Locate the cell with the specified text and output its (x, y) center coordinate. 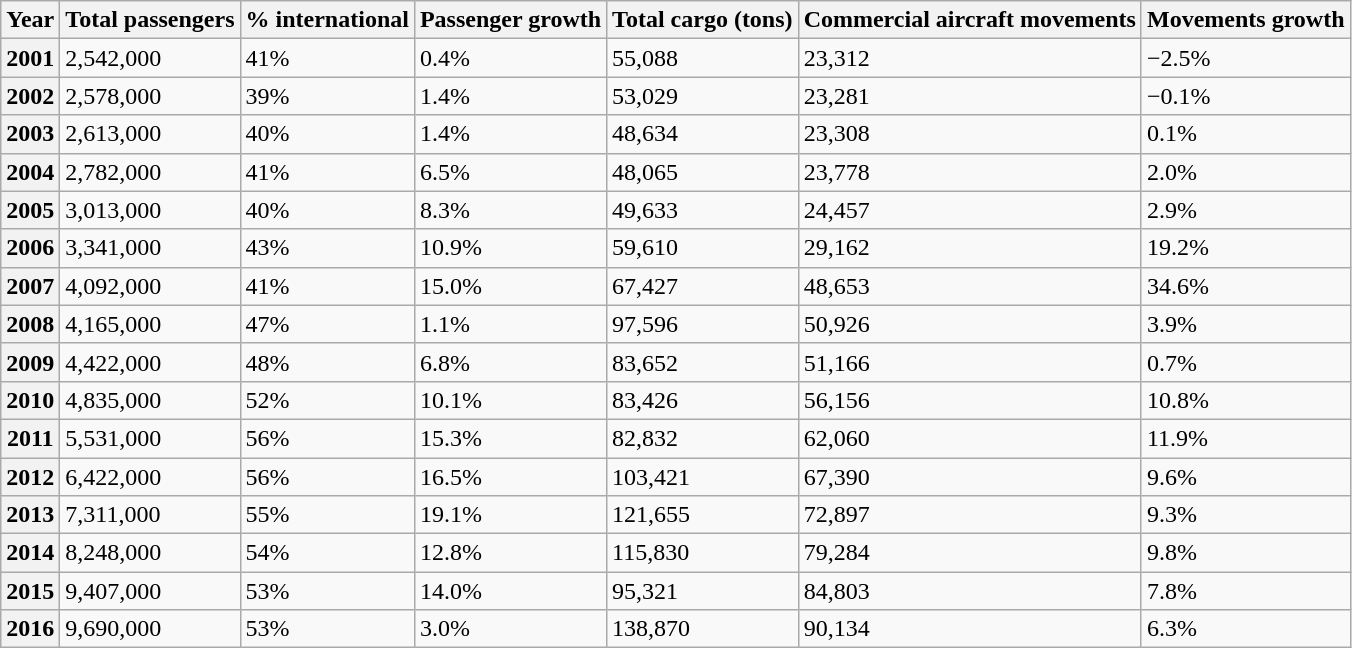
7.8% (1246, 591)
115,830 (703, 553)
2014 (30, 553)
49,633 (703, 210)
2016 (30, 629)
6.3% (1246, 629)
2012 (30, 477)
121,655 (703, 515)
34.6% (1246, 286)
2004 (30, 172)
95,321 (703, 591)
10.8% (1246, 400)
19.1% (510, 515)
Total cargo (tons) (703, 20)
2008 (30, 324)
67,390 (970, 477)
0.7% (1246, 362)
55% (327, 515)
2005 (30, 210)
2,578,000 (150, 96)
9,690,000 (150, 629)
59,610 (703, 248)
15.0% (510, 286)
2011 (30, 438)
12.8% (510, 553)
0.4% (510, 58)
39% (327, 96)
29,162 (970, 248)
3.0% (510, 629)
1.1% (510, 324)
Year (30, 20)
23,312 (970, 58)
90,134 (970, 629)
50,926 (970, 324)
Total passengers (150, 20)
138,870 (703, 629)
2001 (30, 58)
79,284 (970, 553)
53,029 (703, 96)
72,897 (970, 515)
19.2% (1246, 248)
−0.1% (1246, 96)
4,422,000 (150, 362)
48% (327, 362)
15.3% (510, 438)
84,803 (970, 591)
3,341,000 (150, 248)
3.9% (1246, 324)
Commercial aircraft movements (970, 20)
8.3% (510, 210)
4,835,000 (150, 400)
9.6% (1246, 477)
23,308 (970, 134)
48,065 (703, 172)
11.9% (1246, 438)
7,311,000 (150, 515)
3,013,000 (150, 210)
10.9% (510, 248)
−2.5% (1246, 58)
83,652 (703, 362)
2.9% (1246, 210)
52% (327, 400)
82,832 (703, 438)
103,421 (703, 477)
97,596 (703, 324)
2007 (30, 286)
2.0% (1246, 172)
2,542,000 (150, 58)
2003 (30, 134)
47% (327, 324)
0.1% (1246, 134)
9,407,000 (150, 591)
56,156 (970, 400)
6.8% (510, 362)
2002 (30, 96)
48,653 (970, 286)
9.3% (1246, 515)
24,457 (970, 210)
83,426 (703, 400)
51,166 (970, 362)
5,531,000 (150, 438)
2,782,000 (150, 172)
6,422,000 (150, 477)
54% (327, 553)
23,778 (970, 172)
% international (327, 20)
2015 (30, 591)
23,281 (970, 96)
2010 (30, 400)
8,248,000 (150, 553)
Passenger growth (510, 20)
2006 (30, 248)
2,613,000 (150, 134)
4,092,000 (150, 286)
2013 (30, 515)
55,088 (703, 58)
9.8% (1246, 553)
43% (327, 248)
Movements growth (1246, 20)
62,060 (970, 438)
16.5% (510, 477)
48,634 (703, 134)
14.0% (510, 591)
67,427 (703, 286)
2009 (30, 362)
6.5% (510, 172)
4,165,000 (150, 324)
10.1% (510, 400)
